Output the [X, Y] coordinate of the center of the cell containing the given text.  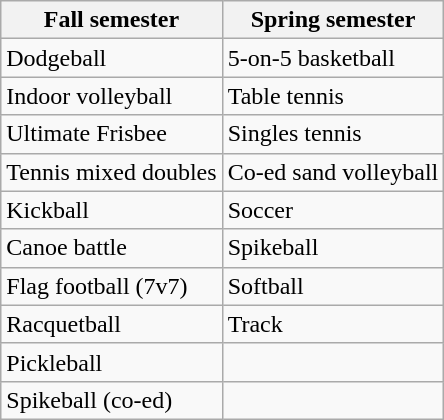
Soccer [333, 210]
Canoe battle [112, 248]
Spikeball [333, 248]
Co-ed sand volleyball [333, 172]
Softball [333, 286]
Tennis mixed doubles [112, 172]
Kickball [112, 210]
Ultimate Frisbee [112, 134]
Indoor volleyball [112, 96]
Track [333, 324]
Flag football (7v7) [112, 286]
Fall semester [112, 20]
Dodgeball [112, 58]
Spring semester [333, 20]
5-on-5 basketball [333, 58]
Racquetball [112, 324]
Pickleball [112, 362]
Singles tennis [333, 134]
Table tennis [333, 96]
Spikeball (co-ed) [112, 400]
